Provide the (X, Y) coordinate of the cell's center where the given text is located.  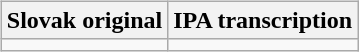
IPA transcription (263, 20)
Slovak original (84, 20)
